From the cell containing the given text, extract its center point as [x, y] coordinate. 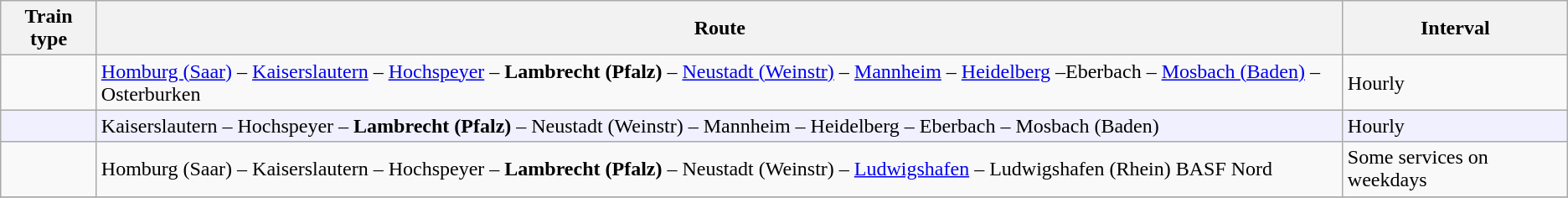
Homburg (Saar) – Kaiserslautern – Hochspeyer – Lambrecht (Pfalz) – Neustadt (Weinstr) – Ludwigshafen – Ludwigshafen (Rhein) BASF Nord [720, 169]
Kaiserslautern – Hochspeyer – Lambrecht (Pfalz) – Neustadt (Weinstr) – Mannheim – Heidelberg – Eberbach – Mosbach (Baden) [720, 126]
Some services on weekdays [1455, 169]
Interval [1455, 29]
Train type [49, 29]
Route [720, 29]
